Identify which cell holds the provided text, then report its [X, Y] central coordinate. 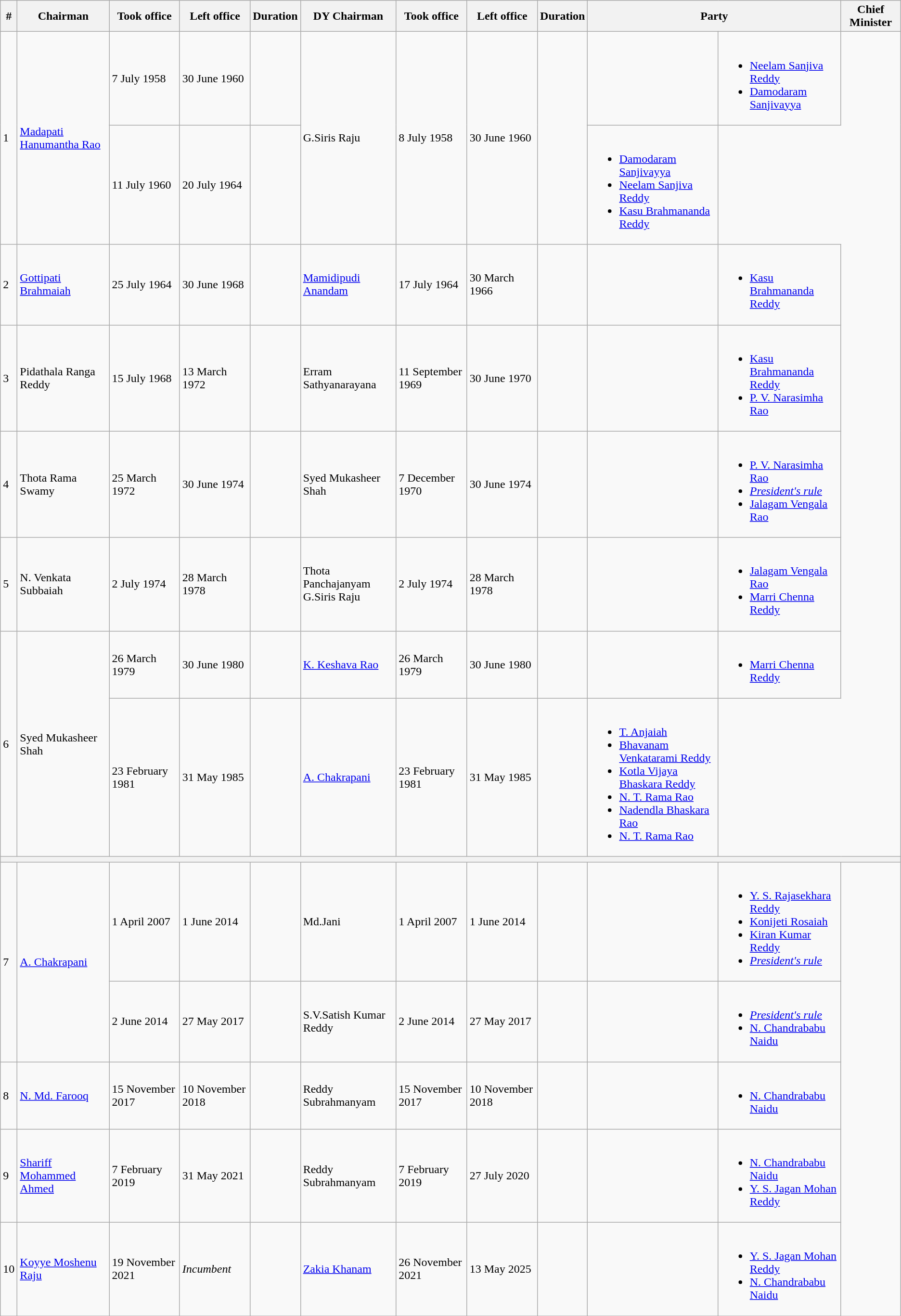
25 July 1964 [144, 285]
6 [9, 744]
30 June 1970 [502, 378]
Incumbent [215, 1269]
30 March 1966 [502, 285]
11 July 1960 [144, 185]
T. AnjaiahBhavanam Venkatarami ReddyKotla Vijaya Bhaskara ReddyN. T. Rama RaoNadendla Bhaskara RaoN. T. Rama Rao [653, 778]
Madapati Hanumantha Rao [64, 138]
Jalagam Vengala RaoMarri Chenna Reddy [780, 584]
S.V.Satish Kumar Reddy [348, 1021]
Pidathala Ranga Reddy [64, 378]
15 July 1968 [144, 378]
Neelam Sanjiva ReddyDamodaram Sanjivayya [780, 78]
26 November 2021 [431, 1269]
7 [9, 961]
Thota PanchajanyamG.Siris Raju [348, 584]
G.Siris Raju [348, 138]
10 [9, 1269]
Erram Sathyanarayana [348, 378]
Party [714, 16]
31 May 2021 [215, 1176]
13 May 2025 [502, 1269]
Y. S. Jagan Mohan ReddyN. Chandrababu Naidu [780, 1269]
27 July 2020 [502, 1176]
17 July 1964 [431, 285]
Shariff Mohammed Ahmed [64, 1176]
5 [9, 584]
Thota Rama Swamy [64, 484]
N. Md. Farooq [64, 1095]
Mamidipudi Anandam [348, 285]
N. Venkata Subbaiah [64, 584]
Kasu Brahmananda Reddy [780, 285]
13 March 1972 [215, 378]
20 July 1964 [215, 185]
4 [9, 484]
# [9, 16]
K. Keshava Rao [348, 664]
8 [9, 1095]
7 December 1970 [431, 484]
Chairman [64, 16]
DY Chairman [348, 16]
Md.Jani [348, 921]
30 June 1968 [215, 285]
N. Chandrababu Naidu [780, 1095]
9 [9, 1176]
Y. S. Rajasekhara ReddyKonijeti RosaiahKiran Kumar ReddyPresident's rule [780, 921]
P. V. Narasimha RaoPresident's ruleJalagam Vengala Rao [780, 484]
7 July 1958 [144, 78]
President's ruleN. Chandrababu Naidu [780, 1021]
Chief Minister [871, 16]
19 November 2021 [144, 1269]
Damodaram SanjivayyaNeelam Sanjiva ReddyKasu Brahmananda Reddy [653, 185]
25 March 1972 [144, 484]
Zakia Khanam [348, 1269]
2 [9, 285]
Koyye Moshenu Raju [64, 1269]
11 September 1969 [431, 378]
Gottipati Brahmaiah [64, 285]
3 [9, 378]
Marri Chenna Reddy [780, 664]
8 July 1958 [431, 138]
N. Chandrababu NaiduY. S. Jagan Mohan Reddy [780, 1176]
1 [9, 138]
Kasu Brahmananda ReddyP. V. Narasimha Rao [780, 378]
